Return [x, y] of the center of cell containing provided text 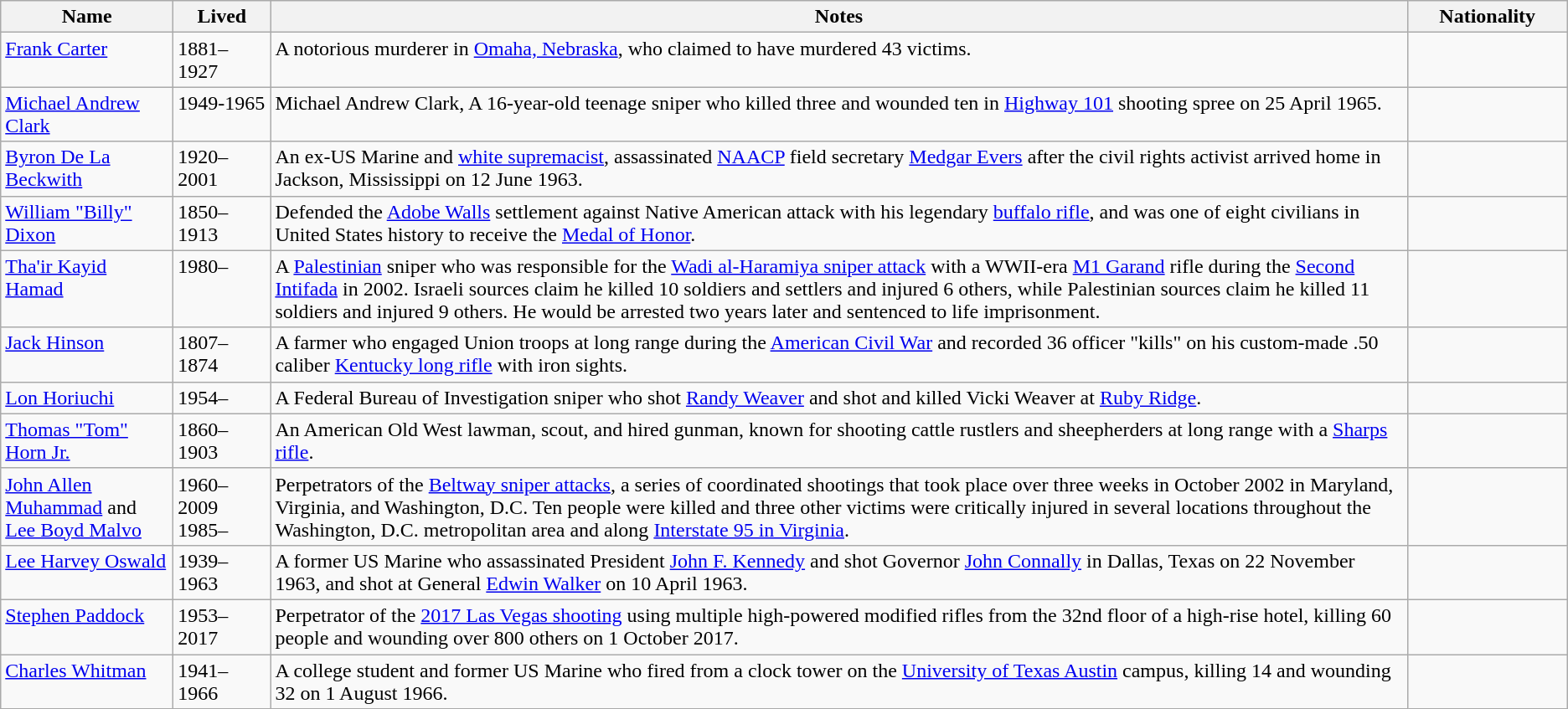
John Allen Muhammad and Lee Boyd Malvo [87, 506]
Michael Andrew Clark [87, 114]
1939–1963 [222, 573]
Nationality [1488, 17]
Lived [222, 17]
1860–1903 [222, 440]
William "Billy" Dixon [87, 223]
Jack Hinson [87, 355]
1941–1966 [222, 681]
Stephen Paddock [87, 626]
1881–1927 [222, 60]
Notes [839, 17]
Lee Harvey Oswald [87, 573]
1850–1913 [222, 223]
1980– [222, 289]
1949-1965 [222, 114]
1953–2017 [222, 626]
A Federal Bureau of Investigation sniper who shot Randy Weaver and shot and killed Vicki Weaver at Ruby Ridge. [839, 398]
An American Old West lawman, scout, and hired gunman, known for shooting cattle rustlers and sheepherders at long range with a Sharps rifle. [839, 440]
Frank Carter [87, 60]
Charles Whitman [87, 681]
1960–20091985– [222, 506]
A notorious murderer in Omaha, Nebraska, who claimed to have murdered 43 victims. [839, 60]
Lon Horiuchi [87, 398]
Tha'ir Kayid Hamad [87, 289]
1807–1874 [222, 355]
Thomas "Tom" Horn Jr. [87, 440]
Byron De La Beckwith [87, 169]
1954– [222, 398]
1920–2001 [222, 169]
Michael Andrew Clark, A 16-year-old teenage sniper who killed three and wounded ten in Highway 101 shooting spree on 25 April 1965. [839, 114]
Name [87, 17]
